Output the (X, Y) coordinate of the center of the cell containing the given text.  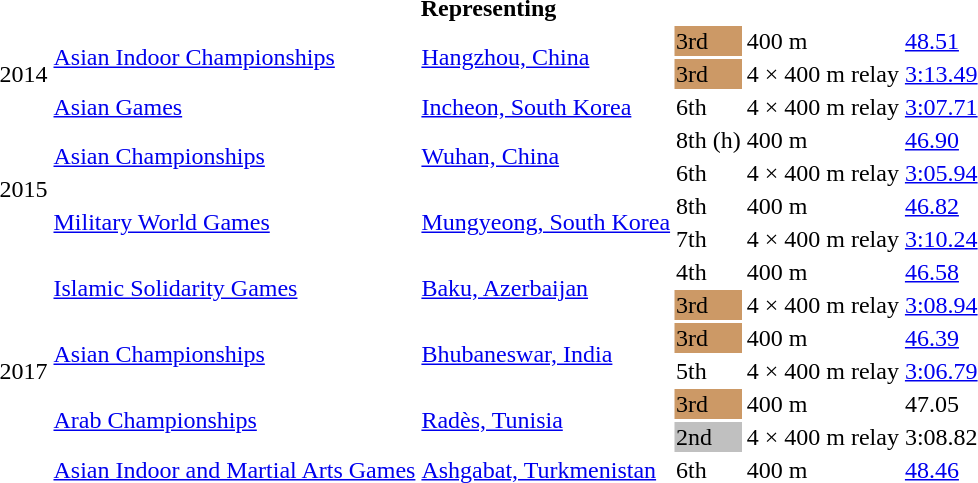
Baku, Azerbaijan (546, 288)
Mungyeong, South Korea (546, 222)
Asian Indoor Championships (234, 58)
Islamic Solidarity Games (234, 288)
5th (709, 371)
Hangzhou, China (546, 58)
Bhubaneswar, India (546, 354)
8th (709, 206)
Wuhan, China (546, 156)
Asian Games (234, 107)
Arab Championships (234, 420)
Military World Games (234, 222)
Incheon, South Korea (546, 107)
2nd (709, 437)
Radès, Tunisia (546, 420)
8th (h) (709, 140)
7th (709, 239)
4th (709, 272)
